Pinpoint the cell where the given text exists, returning its [x, y] midpoint coordinate. 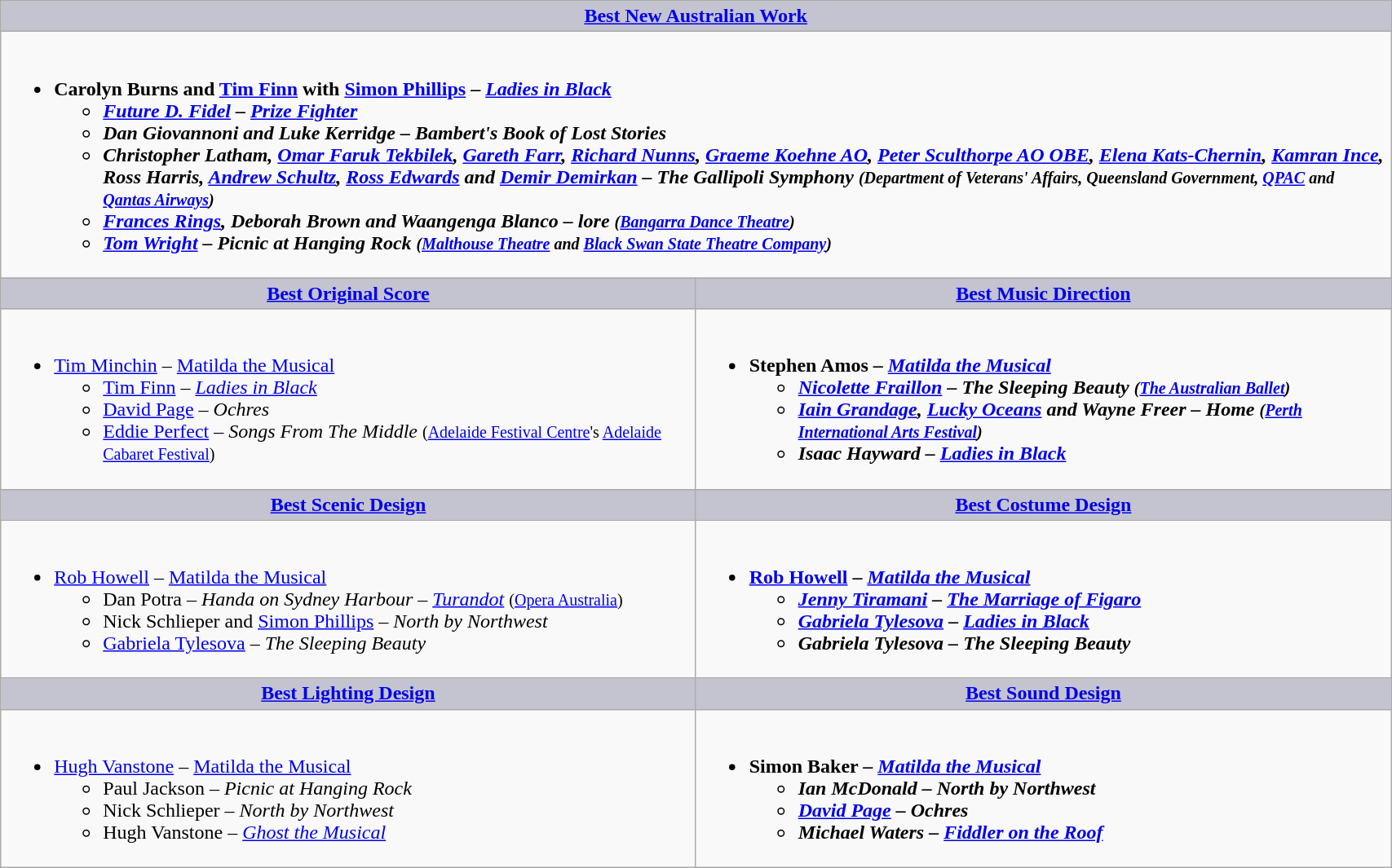
Best Sound Design [1043, 694]
Best Costume Design [1043, 504]
Best Original Score [348, 293]
Best Scenic Design [348, 504]
Best Music Direction [1043, 293]
Simon Baker – Matilda the MusicalIan McDonald – North by NorthwestDavid Page – OchresMichael Waters – Fiddler on the Roof [1043, 788]
Best Lighting Design [348, 694]
Rob Howell – Matilda the MusicalJenny Tiramani – The Marriage of FigaroGabriela Tylesova – Ladies in BlackGabriela Tylesova – The Sleeping Beauty [1043, 599]
Best New Australian Work [696, 16]
Hugh Vanstone – Matilda the MusicalPaul Jackson – Picnic at Hanging RockNick Schlieper – North by NorthwestHugh Vanstone – Ghost the Musical [348, 788]
